Determine the [X, Y] coordinate at the center of the cell enclosing the given text.  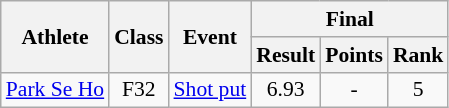
Points [354, 55]
- [354, 90]
Shot put [210, 90]
Result [286, 55]
5 [418, 90]
Class [138, 36]
Final [350, 19]
Rank [418, 55]
6.93 [286, 90]
Park Se Ho [55, 90]
F32 [138, 90]
Athlete [55, 36]
Event [210, 36]
